Identify which cell holds the provided text, then report its (X, Y) central coordinate. 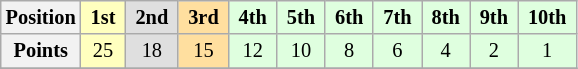
Position (41, 17)
18 (152, 51)
3rd (203, 17)
4th (253, 17)
10th (547, 17)
1 (547, 51)
4 (446, 51)
9th (494, 17)
2 (494, 51)
6th (349, 17)
12 (253, 51)
1st (104, 17)
8 (349, 51)
8th (446, 17)
15 (203, 51)
6 (397, 51)
5th (301, 17)
25 (104, 51)
10 (301, 51)
Points (41, 51)
2nd (152, 17)
7th (397, 17)
